Pinpoint the cell where the given text exists, returning its [X, Y] midpoint coordinate. 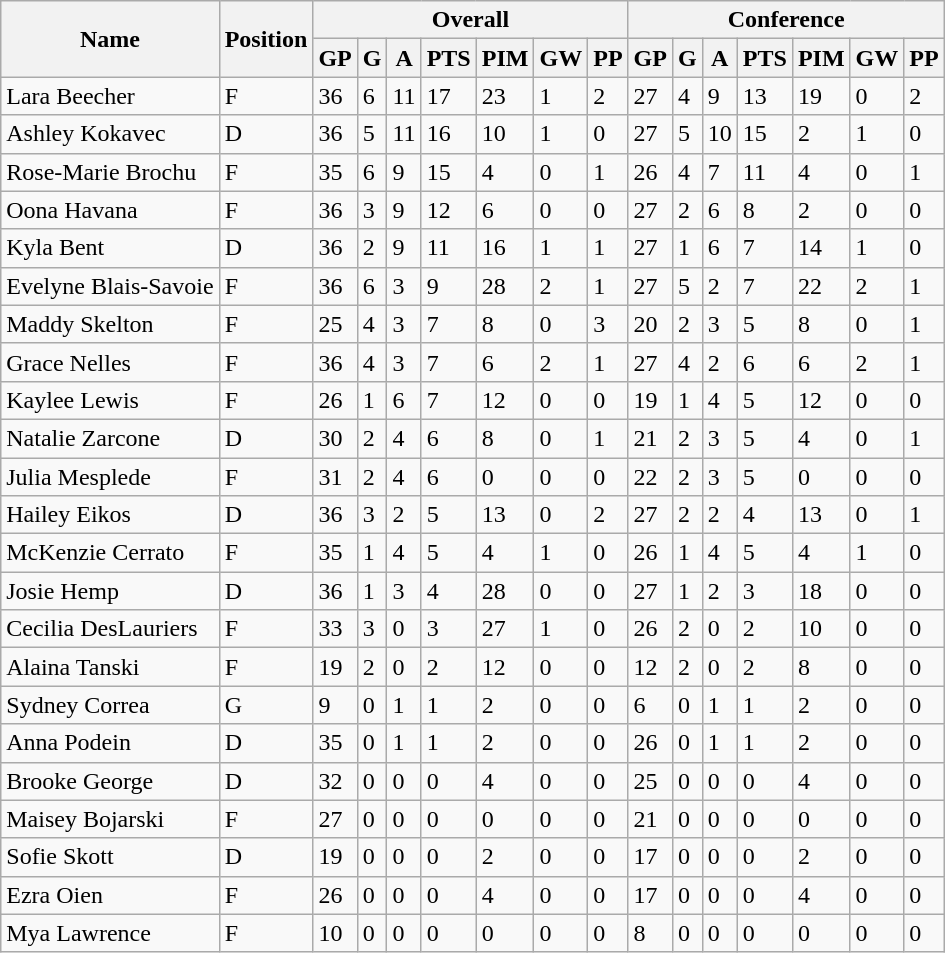
Rose-Marie Brochu [110, 172]
Oona Havana [110, 210]
McKenzie Cerrato [110, 553]
Name [110, 39]
23 [505, 96]
Mya Lawrence [110, 933]
Kaylee Lewis [110, 400]
Lara Beecher [110, 96]
14 [821, 248]
30 [335, 438]
Kyla Bent [110, 248]
32 [335, 781]
Alaina Tanski [110, 667]
Josie Hemp [110, 591]
Overall [470, 20]
Sofie Skott [110, 857]
Maisey Bojarski [110, 819]
18 [821, 591]
Ashley Kokavec [110, 134]
33 [335, 629]
31 [335, 477]
Anna Podein [110, 743]
Evelyne Blais-Savoie [110, 286]
20 [650, 324]
Cecilia DesLauriers [110, 629]
Ezra Oien [110, 895]
Brooke George [110, 781]
Position [266, 39]
Grace Nelles [110, 362]
Sydney Correa [110, 705]
Hailey Eikos [110, 515]
Natalie Zarcone [110, 438]
Conference [786, 20]
Maddy Skelton [110, 324]
Julia Mesplede [110, 477]
